Determine the (X, Y) coordinate at the center of the cell enclosing the given text.  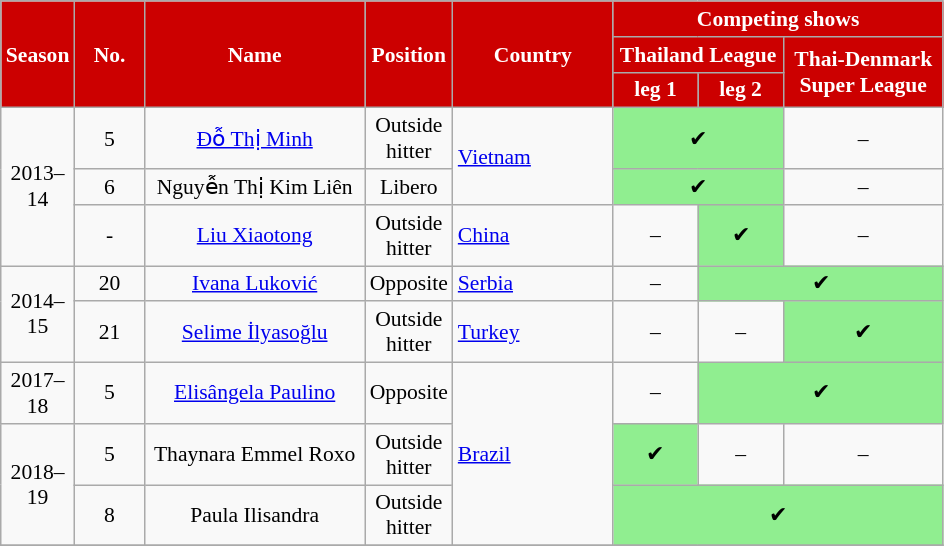
Position (409, 54)
20 (109, 284)
China (533, 236)
Ivana Luković (255, 284)
2014–15 (38, 314)
Country (533, 54)
Name (255, 54)
Brazil (533, 454)
Thaynara Emmel Roxo (255, 454)
No. (109, 54)
leg 2 (740, 90)
Competing shows (778, 19)
leg 1 (656, 90)
Serbia (533, 284)
8 (109, 516)
21 (109, 332)
Liu Xiaotong (255, 236)
Đỗ Thị Minh (255, 138)
Selime İlyasoğlu (255, 332)
Libero (409, 187)
6 (109, 187)
Paula Ilisandra (255, 516)
2017–18 (38, 394)
Season (38, 54)
Thailand League (698, 55)
Nguyễn Thị Kim Liên (255, 187)
2013–14 (38, 187)
2018–19 (38, 485)
Vietnam (533, 156)
Elisângela Paulino (255, 394)
Thai-Denmark Super League (863, 72)
Turkey (533, 332)
- (109, 236)
